For the text-containing cell, return its midpoint in (x, y) coordinate format. 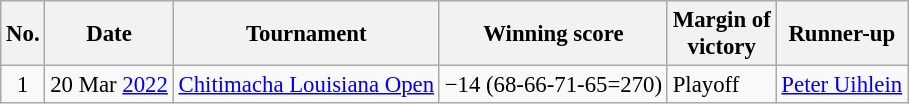
Date (109, 34)
Margin ofvictory (722, 34)
No. (23, 34)
Runner-up (842, 34)
Peter Uihlein (842, 85)
Winning score (553, 34)
−14 (68-66-71-65=270) (553, 85)
1 (23, 85)
20 Mar 2022 (109, 85)
Chitimacha Louisiana Open (306, 85)
Tournament (306, 34)
Playoff (722, 85)
